Pinpoint the cell where the given text exists, returning its [X, Y] midpoint coordinate. 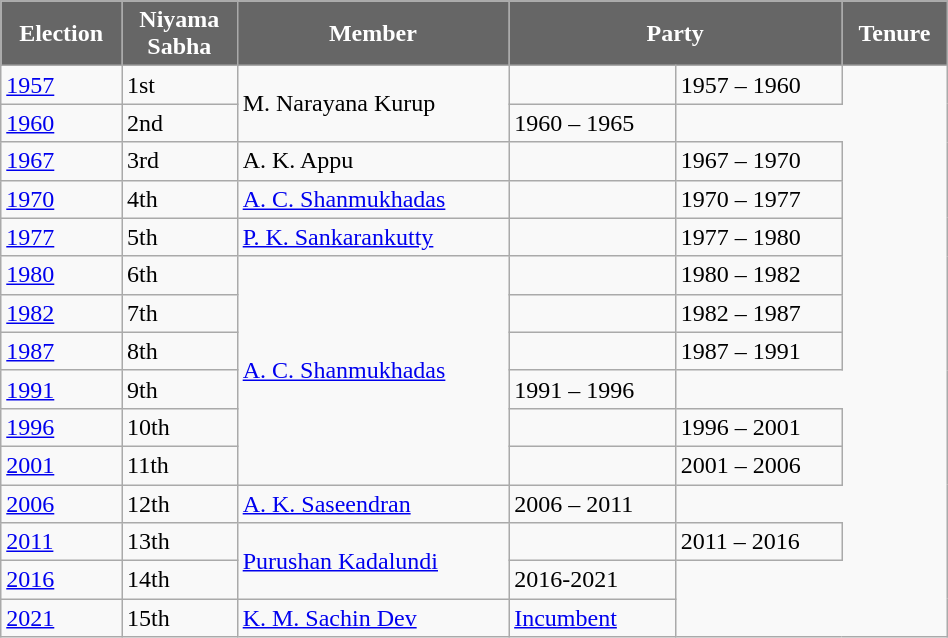
1967 – 1970 [758, 161]
1987 – 1991 [758, 351]
1987 [62, 351]
2006 [62, 503]
Election [62, 34]
1st [180, 85]
2016-2021 [592, 580]
A. K. Saseendran [373, 503]
Member [373, 34]
1980 [62, 275]
2nd [180, 123]
Incumbent [592, 618]
8th [180, 351]
1960 – 1965 [592, 123]
2011 – 2016 [758, 542]
12th [180, 503]
10th [180, 427]
1970 [62, 199]
M. Narayana Kurup [373, 104]
Purushan Kadalundi [373, 561]
2001 – 2006 [758, 465]
2001 [62, 465]
1977 – 1980 [758, 237]
11th [180, 465]
2016 [62, 580]
1970 – 1977 [758, 199]
1982 – 1987 [758, 313]
Tenure [895, 34]
2006 – 2011 [592, 503]
1967 [62, 161]
13th [180, 542]
1960 [62, 123]
A. K. Appu [373, 161]
2021 [62, 618]
2011 [62, 542]
5th [180, 237]
1980 – 1982 [758, 275]
7th [180, 313]
1957 [62, 85]
6th [180, 275]
14th [180, 580]
1957 – 1960 [758, 85]
15th [180, 618]
1977 [62, 237]
1991 [62, 389]
9th [180, 389]
3rd [180, 161]
P. K. Sankarankutty [373, 237]
NiyamaSabha [180, 34]
1996 [62, 427]
4th [180, 199]
1991 – 1996 [592, 389]
1996 – 2001 [758, 427]
Party [676, 34]
1982 [62, 313]
K. M. Sachin Dev [373, 618]
